Capture the cell that displays the provided text and extract its [x, y] central coordinate. 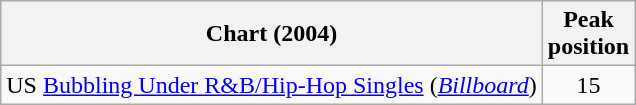
Chart (2004) [272, 34]
15 [588, 85]
US Bubbling Under R&B/Hip-Hop Singles (Billboard) [272, 85]
Peakposition [588, 34]
